Find where the given text appears and provide that cell's center as (X, Y) coordinate. 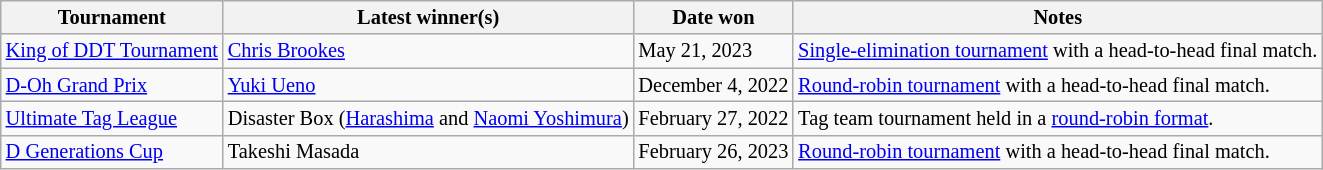
Date won (714, 17)
Disaster Box (Harashima and Naomi Yoshimura) (428, 118)
December 4, 2022 (714, 85)
Takeshi Masada (428, 152)
D-Oh Grand Prix (112, 85)
Latest winner(s) (428, 17)
May 21, 2023 (714, 51)
Ultimate Tag League (112, 118)
King of DDT Tournament (112, 51)
Yuki Ueno (428, 85)
February 27, 2022 (714, 118)
Single-elimination tournament with a head-to-head final match. (1058, 51)
Chris Brookes (428, 51)
Tournament (112, 17)
D Generations Cup (112, 152)
February 26, 2023 (714, 152)
Notes (1058, 17)
Tag team tournament held in a round-robin format. (1058, 118)
